Output the [x, y] coordinate of the center of the cell containing the given text.  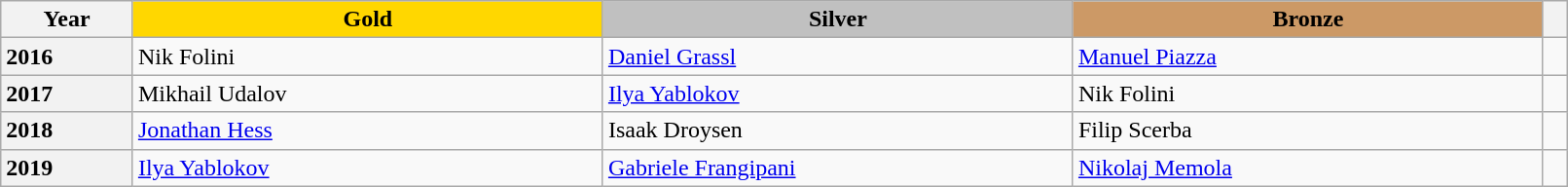
Filip Scerba [1308, 131]
Jonathan Hess [368, 131]
Silver [837, 19]
Gabriele Frangipani [837, 168]
2016 [67, 56]
Isaak Droysen [837, 131]
Bronze [1308, 19]
Year [67, 19]
2018 [67, 131]
Nikolaj Memola [1308, 168]
Manuel Piazza [1308, 56]
Mikhail Udalov [368, 93]
Gold [368, 19]
2019 [67, 168]
Daniel Grassl [837, 56]
2017 [67, 93]
